Return [x, y] of the center of cell containing provided text 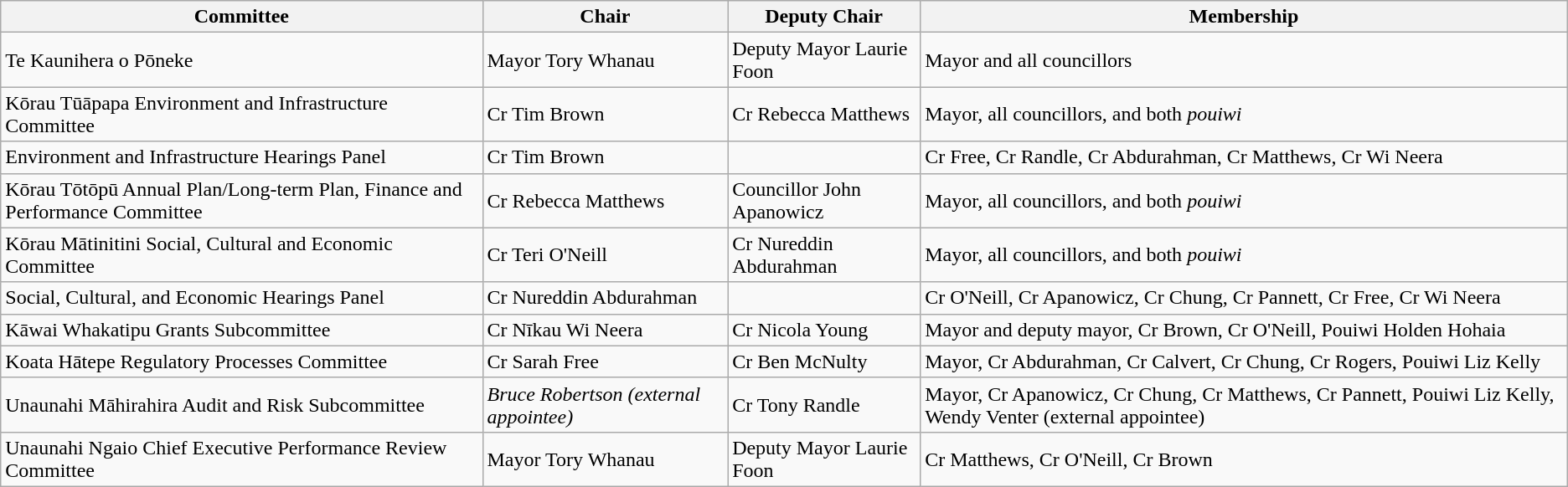
Mayor, Cr Apanowicz, Cr Chung, Cr Matthews, Cr Pannett, Pouiwi Liz Kelly, Wendy Venter (external appointee) [1245, 405]
Cr O'Neill, Cr Apanowicz, Cr Chung, Cr Pannett, Cr Free, Cr Wi Neera [1245, 298]
Mayor, Cr Abdurahman, Cr Calvert, Cr Chung, Cr Rogers, Pouiwi Liz Kelly [1245, 361]
Kāwai Whakatipu Grants Subcommittee [241, 330]
Mayor and deputy mayor, Cr Brown, Cr O'Neill, Pouiwi Holden Hohaia [1245, 330]
Cr Matthews, Cr O'Neill, Cr Brown [1245, 459]
Cr Free, Cr Randle, Cr Abdurahman, Cr Matthews, Cr Wi Neera [1245, 157]
Cr Ben McNulty [824, 361]
Kōrau Mātinitini Social, Cultural and Economic Committee [241, 254]
Mayor and all councillors [1245, 60]
Environment and Infrastructure Hearings Panel [241, 157]
Kōrau Tūāpapa Environment and Infrastructure Committee [241, 114]
Bruce Robertson (external appointee) [605, 405]
Cr Sarah Free [605, 361]
Cr Teri O'Neill [605, 254]
Kōrau Tōtōpū Annual Plan/Long-term Plan, Finance and Performance Committee [241, 201]
Cr Nicola Young [824, 330]
Committee [241, 17]
Membership [1245, 17]
Cr Tony Randle [824, 405]
Unaunahi Ngaio Chief Executive Performance Review Committee [241, 459]
Chair [605, 17]
Social, Cultural, and Economic Hearings Panel [241, 298]
Councillor John Apanowicz [824, 201]
Deputy Chair [824, 17]
Cr Nīkau Wi Neera [605, 330]
Te Kaunihera o Pōneke [241, 60]
Koata Hātepe Regulatory Processes Committee [241, 361]
Unaunahi Māhirahira Audit and Risk Subcommittee [241, 405]
